Find where the given text appears and provide that cell's center as (X, Y) coordinate. 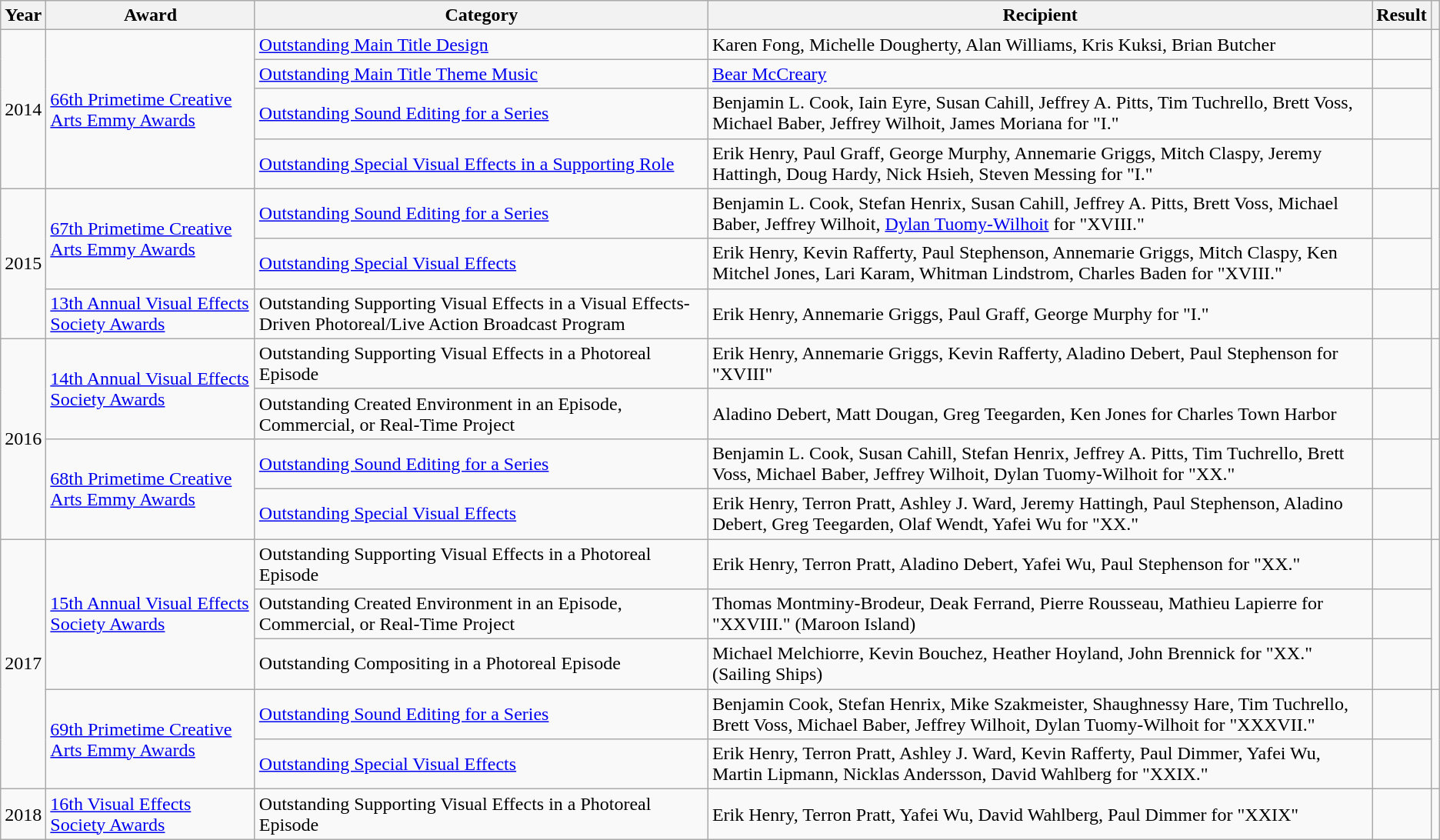
Result (1402, 15)
Outstanding Main Title Theme Music (482, 74)
Karen Fong, Michelle Dougherty, Alan Williams, Kris Kuksi, Brian Butcher (1040, 45)
67th Primetime Creative Arts Emmy Awards (151, 238)
2014 (23, 109)
66th Primetime Creative Arts Emmy Awards (151, 109)
15th Annual Visual Effects Society Awards (151, 614)
Award (151, 15)
Benjamin L. Cook, Stefan Henrix, Susan Cahill, Jeffrey A. Pitts, Brett Voss, Michael Baber, Jeffrey Wilhoit, Dylan Tuomy-Wilhoit for "XVIII." (1040, 214)
Category (482, 15)
2015 (23, 263)
Erik Henry, Annemarie Griggs, Paul Graff, George Murphy for "I." (1040, 314)
Erik Henry, Paul Graff, George Murphy, Annemarie Griggs, Mitch Claspy, Jeremy Hattingh, Doug Hardy, Nick Hsieh, Steven Messing for "I." (1040, 163)
Erik Henry, Annemarie Griggs, Kevin Rafferty, Aladino Debert, Paul Stephenson for "XVIII" (1040, 363)
Erik Henry, Terron Pratt, Ashley J. Ward, Jeremy Hattingh, Paul Stephenson, Aladino Debert, Greg Teegarden, Olaf Wendt, Yafei Wu for "XX." (1040, 514)
69th Primetime Creative Arts Emmy Awards (151, 739)
2018 (23, 814)
Recipient (1040, 15)
Outstanding Special Visual Effects in a Supporting Role (482, 163)
Erik Henry, Terron Pratt, Yafei Wu, David Wahlberg, Paul Dimmer for "XXIX" (1040, 814)
Year (23, 15)
2016 (23, 438)
Outstanding Compositing in a Photoreal Episode (482, 665)
14th Annual Visual Effects Society Awards (151, 388)
Erik Henry, Terron Pratt, Aladino Debert, Yafei Wu, Paul Stephenson for "XX." (1040, 563)
Outstanding Main Title Design (482, 45)
Michael Melchiorre, Kevin Bouchez, Heather Hoyland, John Brennick for "XX." (Sailing Ships) (1040, 665)
13th Annual Visual Effects Society Awards (151, 314)
16th Visual Effects Society Awards (151, 814)
68th Primetime Creative Arts Emmy Awards (151, 488)
Aladino Debert, Matt Dougan, Greg Teegarden, Ken Jones for Charles Town Harbor (1040, 414)
2017 (23, 663)
Outstanding Supporting Visual Effects in a Visual Effects-Driven Photoreal/Live Action Broadcast Program (482, 314)
Bear McCreary (1040, 74)
Erik Henry, Terron Pratt, Ashley J. Ward, Kevin Rafferty, Paul Dimmer, Yafei Wu, Martin Lipmann, Nicklas Andersson, David Wahlberg for "XXIX." (1040, 765)
Thomas Montminy-Brodeur, Deak Ferrand, Pierre Rousseau, Mathieu Lapierre for "XXVIII." (Maroon Island) (1040, 614)
Benjamin L. Cook, Iain Eyre, Susan Cahill, Jeffrey A. Pitts, Tim Tuchrello, Brett Voss, Michael Baber, Jeffrey Wilhoit, James Moriana for "I." (1040, 114)
